Find where the given text appears and provide that cell's center as [X, Y] coordinate. 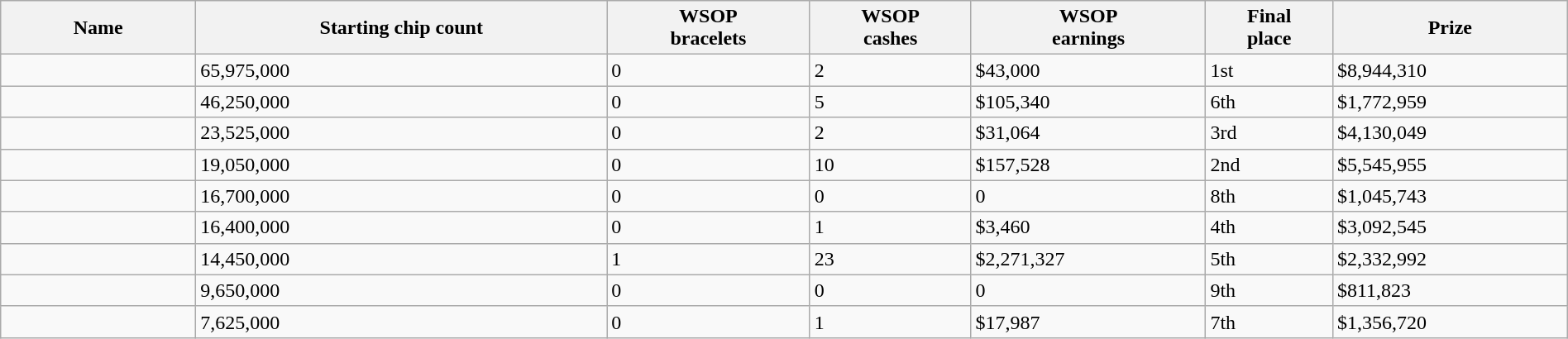
23 [890, 259]
3rd [1269, 133]
Prize [1450, 28]
1st [1269, 70]
65,975,000 [402, 70]
14,450,000 [402, 259]
$811,823 [1450, 290]
$1,045,743 [1450, 196]
23,525,000 [402, 133]
16,400,000 [402, 227]
$17,987 [1088, 322]
$31,064 [1088, 133]
5 [890, 102]
$157,528 [1088, 165]
$43,000 [1088, 70]
$105,340 [1088, 102]
2nd [1269, 165]
Starting chip count [402, 28]
$2,271,327 [1088, 259]
Finalplace [1269, 28]
7th [1269, 322]
9th [1269, 290]
10 [890, 165]
$2,332,992 [1450, 259]
$5,545,955 [1450, 165]
8th [1269, 196]
7,625,000 [402, 322]
9,650,000 [402, 290]
WSOPearnings [1088, 28]
$8,944,310 [1450, 70]
19,050,000 [402, 165]
4th [1269, 227]
16,700,000 [402, 196]
$1,772,959 [1450, 102]
5th [1269, 259]
Name [98, 28]
WSOPcashes [890, 28]
$3,092,545 [1450, 227]
46,250,000 [402, 102]
$1,356,720 [1450, 322]
$3,460 [1088, 227]
6th [1269, 102]
WSOPbracelets [709, 28]
$4,130,049 [1450, 133]
